Output the (X, Y) coordinate of the center of the cell containing the given text.  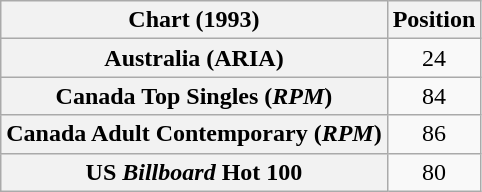
Position (434, 20)
Canada Top Singles (RPM) (194, 96)
Australia (ARIA) (194, 58)
US Billboard Hot 100 (194, 172)
24 (434, 58)
80 (434, 172)
Chart (1993) (194, 20)
84 (434, 96)
86 (434, 134)
Canada Adult Contemporary (RPM) (194, 134)
